Search for the cell housing the specified text and yield its (X, Y) center coordinate. 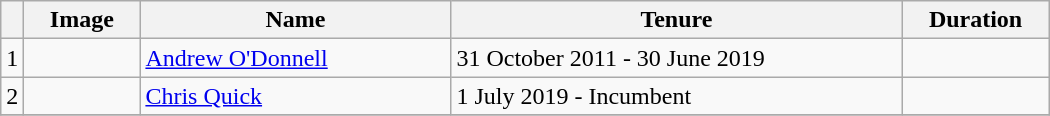
Name (296, 20)
1 July 2019 - Incumbent (676, 96)
Chris Quick (296, 96)
1 (12, 58)
Duration (976, 20)
Tenure (676, 20)
31 October 2011 - 30 June 2019 (676, 58)
Image (82, 20)
2 (12, 96)
Andrew O'Donnell (296, 58)
